Return the [X, Y] coordinate for the center point of the cell that contains the specified text.  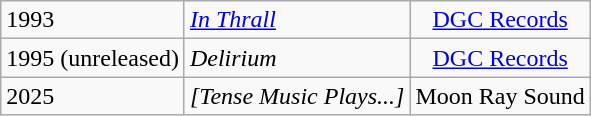
2025 [93, 96]
[Tense Music Plays...] [297, 96]
1995 (unreleased) [93, 58]
Moon Ray Sound [500, 96]
Delirium [297, 58]
1993 [93, 20]
In Thrall [297, 20]
